Locate the cell with the specified text and output its [x, y] center coordinate. 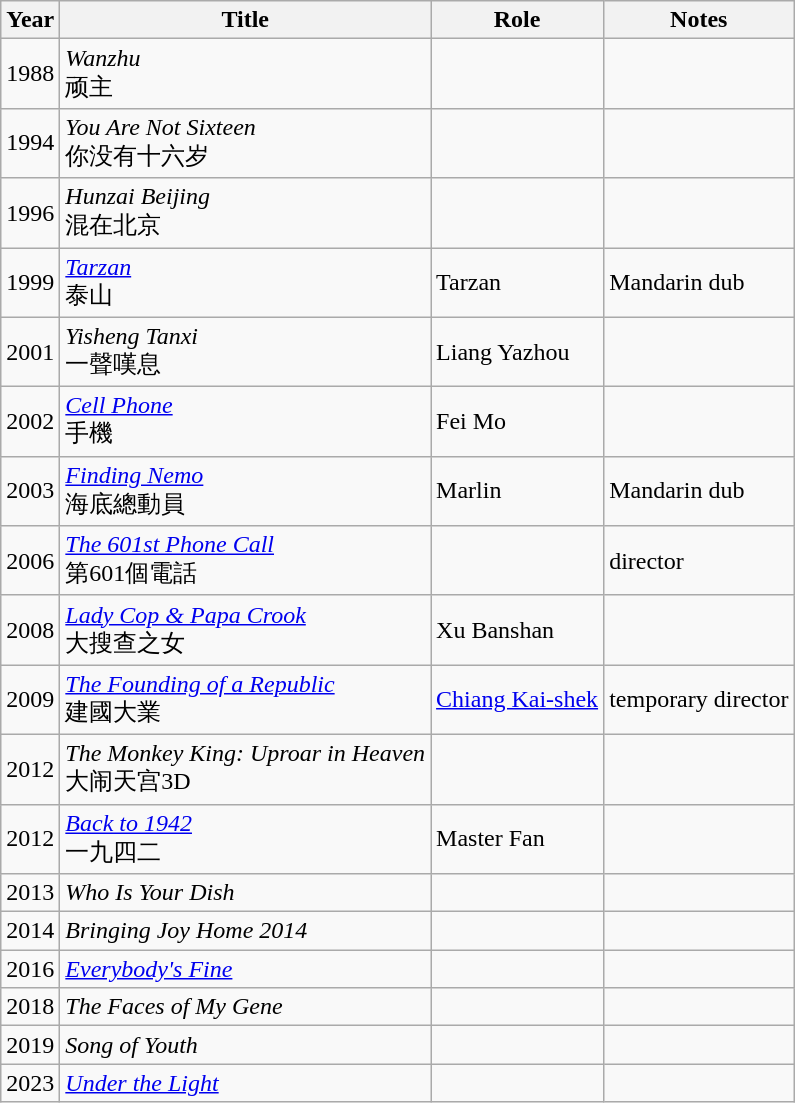
Year [30, 20]
The Founding of a Republic建國大業 [246, 700]
2008 [30, 630]
Notes [699, 20]
The Faces of My Gene [246, 1007]
The 601st Phone Call第601個電話 [246, 561]
Liang Yazhou [518, 352]
Master Fan [518, 839]
2018 [30, 1007]
Chiang Kai-shek [518, 700]
Hunzai Beijing混在北京 [246, 213]
2003 [30, 491]
1994 [30, 143]
2006 [30, 561]
Wanzhu顽主 [246, 74]
Marlin [518, 491]
Bringing Joy Home 2014 [246, 931]
1988 [30, 74]
Lady Cop & Papa Crook大搜查之女 [246, 630]
Xu Banshan [518, 630]
2023 [30, 1083]
2014 [30, 931]
Title [246, 20]
Everybody's Fine [246, 969]
Role [518, 20]
1996 [30, 213]
Tarzan泰山 [246, 283]
Song of Youth [246, 1045]
2009 [30, 700]
The Monkey King: Uproar in Heaven大闹天宫3D [246, 769]
1999 [30, 283]
2001 [30, 352]
Tarzan [518, 283]
Back to 1942一九四二 [246, 839]
Under the Light [246, 1083]
Fei Mo [518, 422]
director [699, 561]
2019 [30, 1045]
Cell Phone手機 [246, 422]
You Are Not Sixteen你没有十六岁 [246, 143]
Finding Nemo海底總動員 [246, 491]
temporary director [699, 700]
Yisheng Tanxi一聲嘆息 [246, 352]
Who Is Your Dish [246, 893]
2016 [30, 969]
2002 [30, 422]
2013 [30, 893]
